Locate the cell with the specified text and output its (x, y) center coordinate. 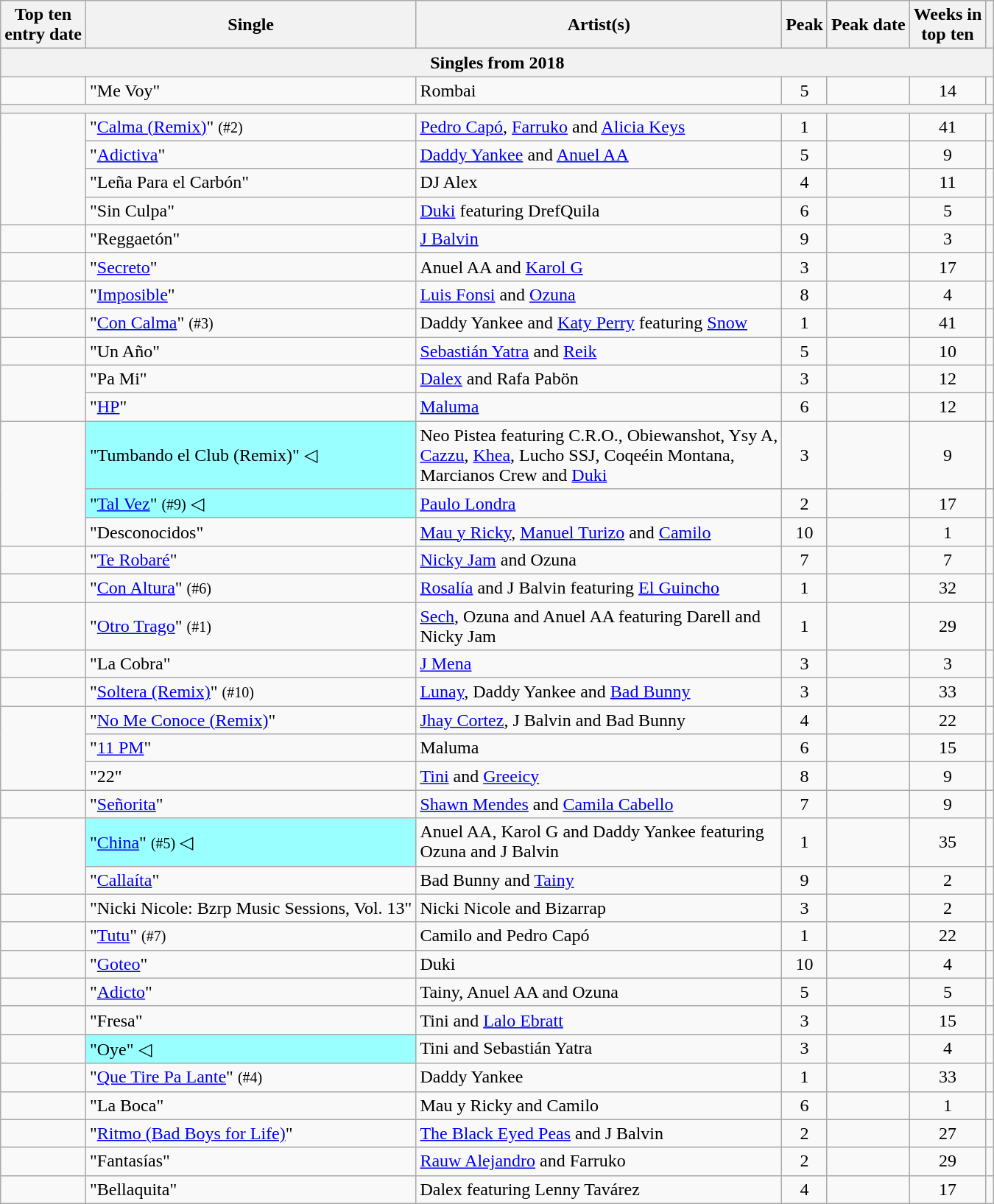
"Callaíta" (250, 880)
"Tutu" (#7) (250, 936)
Single (250, 25)
14 (948, 91)
"Bellaquita" (250, 1189)
Singles from 2018 (498, 63)
"22" (250, 776)
Duki featuring DrefQuila (599, 211)
"Adictiva" (250, 155)
"Reggaetón" (250, 239)
J Mena (599, 664)
Rosalía and J Balvin featuring El Guincho (599, 588)
Pedro Capó, Farruko and Alicia Keys (599, 127)
"Otro Trago" (#1) (250, 626)
35 (948, 842)
Weeks intop ten (948, 25)
Anuel AA, Karol G and Daddy Yankee featuringOzuna and J Balvin (599, 842)
"Tal Vez" (#9) ◁ (250, 504)
Artist(s) (599, 25)
Jhay Cortez, J Balvin and Bad Bunny (599, 720)
Rombai (599, 91)
"Sin Culpa" (250, 211)
"Leña Para el Carbón" (250, 183)
"HP" (250, 407)
DJ Alex (599, 183)
"Con Altura" (#6) (250, 588)
27 (948, 1133)
"Te Robaré" (250, 560)
Peak date (868, 25)
Paulo Londra (599, 504)
Lunay, Daddy Yankee and Bad Bunny (599, 692)
Rauw Alejandro and Farruko (599, 1161)
Duki (599, 964)
"Que Tire Pa Lante" (#4) (250, 1077)
Neo Pistea featuring C.R.O., Obiewanshot, Ysy A,Cazzu, Khea, Lucho SSJ, Coqeéin Montana,Marcianos Crew and Duki (599, 455)
Sebastián Yatra and Reik (599, 351)
32 (948, 588)
"Pa Mi" (250, 379)
Shawn Mendes and Camila Cabello (599, 804)
Tini and Sebastián Yatra (599, 1049)
"Señorita" (250, 804)
Mau y Ricky and Camilo (599, 1105)
"Fresa" (250, 1020)
"Adicto" (250, 992)
"Soltera (Remix)" (#10) (250, 692)
Tainy, Anuel AA and Ozuna (599, 992)
"Me Voy" (250, 91)
Nicky Jam and Ozuna (599, 560)
Nicki Nicole and Bizarrap (599, 908)
Daddy Yankee (599, 1077)
Tini and Lalo Ebratt (599, 1020)
"Desconocidos" (250, 532)
Dalex and Rafa Pabön (599, 379)
"Goteo" (250, 964)
"China" (#5) ◁ (250, 842)
Top tenentry date (43, 25)
Dalex featuring Lenny Tavárez (599, 1189)
"11 PM" (250, 748)
"Ritmo (Bad Boys for Life)" (250, 1133)
"Un Año" (250, 351)
"Oye" ◁ (250, 1049)
Daddy Yankee and Anuel AA (599, 155)
"Secreto" (250, 267)
Camilo and Pedro Capó (599, 936)
The Black Eyed Peas and J Balvin (599, 1133)
J Balvin (599, 239)
"Fantasías" (250, 1161)
Bad Bunny and Tainy (599, 880)
Daddy Yankee and Katy Perry featuring Snow (599, 323)
Peak (805, 25)
"No Me Conoce (Remix)" (250, 720)
11 (948, 183)
"Con Calma" (#3) (250, 323)
Tini and Greeicy (599, 776)
"La Cobra" (250, 664)
Sech, Ozuna and Anuel AA featuring Darell andNicky Jam (599, 626)
"Imposible" (250, 295)
Mau y Ricky, Manuel Turizo and Camilo (599, 532)
Luis Fonsi and Ozuna (599, 295)
"La Boca" (250, 1105)
"Nicki Nicole: Bzrp Music Sessions, Vol. 13" (250, 908)
"Calma (Remix)" (#2) (250, 127)
Anuel AA and Karol G (599, 267)
"Tumbando el Club (Remix)" ◁ (250, 455)
